Find where the given text appears and provide that cell's center as [X, Y] coordinate. 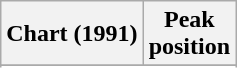
Chart (1991) [72, 34]
Peak position [189, 34]
